Provide the (X, Y) coordinate of the cell's center where the given text is located.  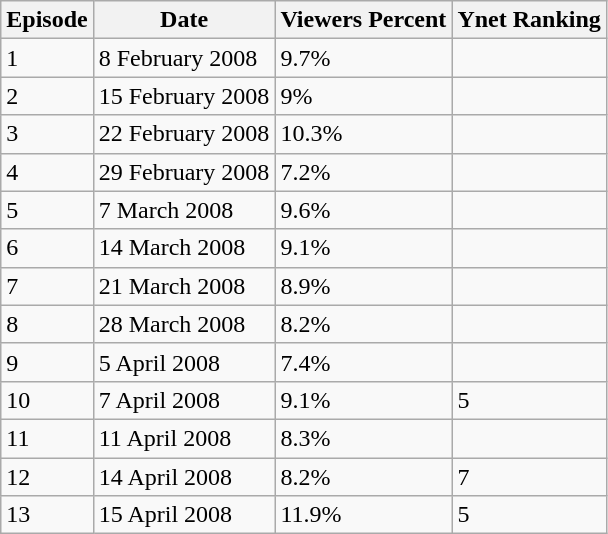
4 (47, 172)
7.2% (364, 172)
3 (47, 134)
11.9% (364, 515)
11 (47, 438)
13 (47, 515)
7 March 2008 (184, 210)
9.7% (364, 58)
14 April 2008 (184, 477)
28 March 2008 (184, 324)
Date (184, 20)
8 (47, 324)
14 March 2008 (184, 248)
12 (47, 477)
15 February 2008 (184, 96)
Ynet Ranking (529, 20)
7 April 2008 (184, 400)
21 March 2008 (184, 286)
6 (47, 248)
9.6% (364, 210)
29 February 2008 (184, 172)
7.4% (364, 362)
5 April 2008 (184, 362)
8.3% (364, 438)
Episode (47, 20)
9% (364, 96)
10 (47, 400)
8.9% (364, 286)
11 April 2008 (184, 438)
8 February 2008 (184, 58)
1 (47, 58)
15 April 2008 (184, 515)
9 (47, 362)
Viewers Percent (364, 20)
10.3% (364, 134)
22 February 2008 (184, 134)
2 (47, 96)
